From the cell containing the given text, extract its center point as (X, Y) coordinate. 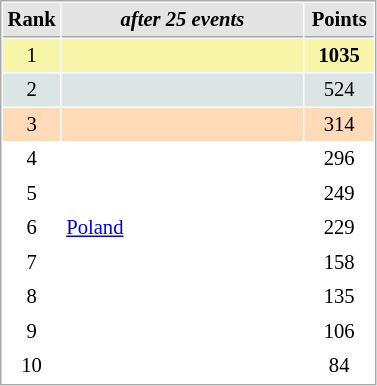
524 (340, 90)
249 (340, 194)
158 (340, 262)
Rank (32, 20)
Poland (183, 228)
3 (32, 124)
1 (32, 56)
84 (340, 366)
229 (340, 228)
5 (32, 194)
7 (32, 262)
6 (32, 228)
Points (340, 20)
after 25 events (183, 20)
4 (32, 158)
9 (32, 332)
106 (340, 332)
10 (32, 366)
314 (340, 124)
296 (340, 158)
135 (340, 296)
1035 (340, 56)
2 (32, 90)
8 (32, 296)
